Extract the [x, y] coordinate from the center of the cell holding the provided text.  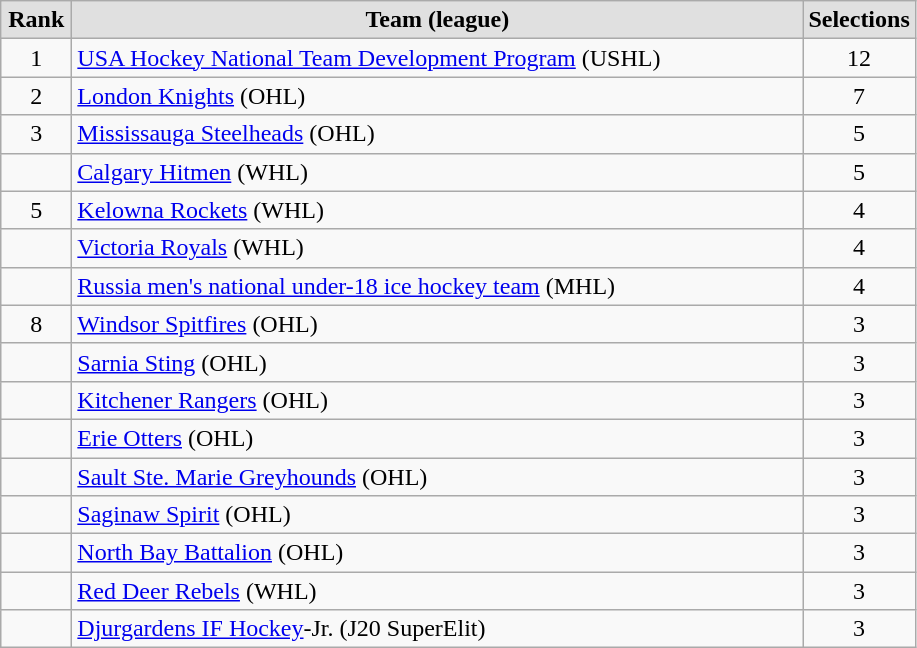
7 [859, 96]
Russia men's national under-18 ice hockey team (MHL) [438, 286]
8 [36, 324]
Saginaw Spirit (OHL) [438, 515]
Calgary Hitmen (WHL) [438, 172]
Erie Otters (OHL) [438, 438]
12 [859, 58]
2 [36, 96]
USA Hockey National Team Development Program (USHL) [438, 58]
Team (league) [438, 20]
Djurgardens IF Hockey-Jr. (J20 SuperElit) [438, 629]
Selections [859, 20]
1 [36, 58]
Mississauga Steelheads (OHL) [438, 134]
London Knights (OHL) [438, 96]
Kelowna Rockets (WHL) [438, 210]
Sault Ste. Marie Greyhounds (OHL) [438, 477]
Rank [36, 20]
Kitchener Rangers (OHL) [438, 400]
North Bay Battalion (OHL) [438, 553]
Windsor Spitfires (OHL) [438, 324]
Sarnia Sting (OHL) [438, 362]
Red Deer Rebels (WHL) [438, 591]
Victoria Royals (WHL) [438, 248]
